Capture the cell that displays the provided text and extract its [X, Y] central coordinate. 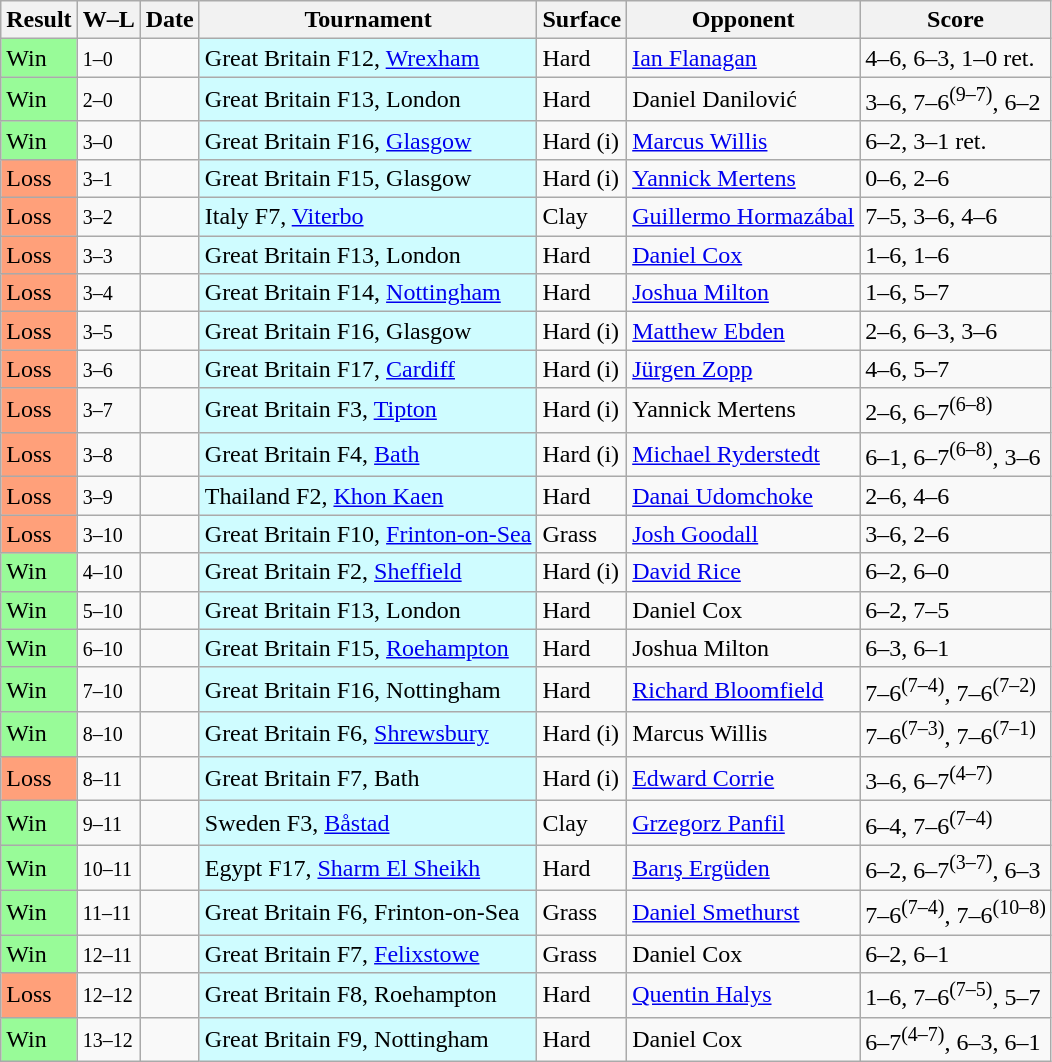
3–10 [108, 534]
4–6, 6–3, 1–0 ret. [956, 58]
1–6, 1–6 [956, 255]
3–8 [108, 454]
7–5, 3–6, 4–6 [956, 217]
Great Britain F9, Nottingham [368, 1040]
3–9 [108, 496]
Thailand F2, Khon Kaen [368, 496]
1–6, 5–7 [956, 293]
Daniel Danilović [744, 100]
Guillermo Hormazábal [744, 217]
Edward Corrie [744, 778]
6–2, 6–7(3–7), 6–3 [956, 868]
3–1 [108, 178]
Great Britain F8, Roehampton [368, 996]
Italy F7, Viterbo [368, 217]
3–4 [108, 293]
3–7 [108, 410]
Josh Goodall [744, 534]
Great Britain F15, Glasgow [368, 178]
13–12 [108, 1040]
Score [956, 20]
1–6, 7–6(7–5), 5–7 [956, 996]
Great Britain F6, Frinton-on-Sea [368, 912]
Great Britain F16, Nottingham [368, 690]
Result [39, 20]
6–3, 6–1 [956, 648]
3–0 [108, 140]
Date [170, 20]
2–0 [108, 100]
7–6(7–4), 7–6(10–8) [956, 912]
7–6(7–4), 7–6(7–2) [956, 690]
Great Britain F7, Bath [368, 778]
8–10 [108, 734]
6–7(4–7), 6–3, 6–1 [956, 1040]
W–L [108, 20]
7–6(7–3), 7–6(7–1) [956, 734]
Egypt F17, Sharm El Sheikh [368, 868]
Barış Ergüden [744, 868]
3–6, 6–7(4–7) [956, 778]
6–4, 7–6(7–4) [956, 824]
4–10 [108, 572]
6–2, 7–5 [956, 610]
2–6, 6–7(6–8) [956, 410]
6–2, 6–1 [956, 954]
Quentin Halys [744, 996]
12–12 [108, 996]
Great Britain F4, Bath [368, 454]
6–2, 3–1 ret. [956, 140]
12–11 [108, 954]
Great Britain F6, Shrewsbury [368, 734]
3–3 [108, 255]
Great Britain F15, Roehampton [368, 648]
Great Britain F12, Wrexham [368, 58]
Michael Ryderstedt [744, 454]
Surface [582, 20]
3–5 [108, 331]
Sweden F3, Båstad [368, 824]
Matthew Ebden [744, 331]
Tournament [368, 20]
Great Britain F7, Felixstowe [368, 954]
Ian Flanagan [744, 58]
6–1, 6–7(6–8), 3–6 [956, 454]
2–6, 4–6 [956, 496]
Great Britain F2, Sheffield [368, 572]
0–6, 2–6 [956, 178]
2–6, 6–3, 3–6 [956, 331]
7–10 [108, 690]
Danai Udomchoke [744, 496]
Richard Bloomfield [744, 690]
1–0 [108, 58]
Opponent [744, 20]
Great Britain F10, Frinton-on-Sea [368, 534]
6–10 [108, 648]
10–11 [108, 868]
4–6, 5–7 [956, 369]
Grzegorz Panfil [744, 824]
3–6, 7–6(9–7), 6–2 [956, 100]
5–10 [108, 610]
Daniel Smethurst [744, 912]
Great Britain F14, Nottingham [368, 293]
6–2, 6–0 [956, 572]
Jürgen Zopp [744, 369]
11–11 [108, 912]
Great Britain F3, Tipton [368, 410]
9–11 [108, 824]
3–6, 2–6 [956, 534]
3–2 [108, 217]
Great Britain F17, Cardiff [368, 369]
David Rice [744, 572]
8–11 [108, 778]
3–6 [108, 369]
